From the cell containing the given text, extract its center point as [x, y] coordinate. 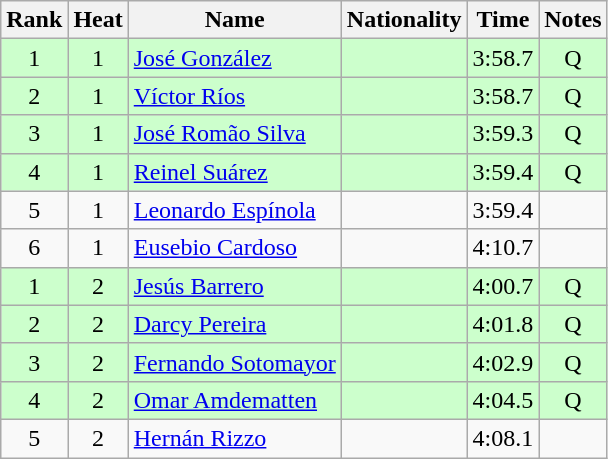
3:59.3 [503, 134]
4:02.9 [503, 362]
4:04.5 [503, 400]
Darcy Pereira [234, 324]
Rank [34, 20]
Omar Amdematten [234, 400]
Víctor Ríos [234, 96]
Hernán Rizzo [234, 438]
4:10.7 [503, 248]
Time [503, 20]
Notes [573, 20]
Leonardo Espínola [234, 210]
Nationality [404, 20]
Fernando Sotomayor [234, 362]
Eusebio Cardoso [234, 248]
Heat [98, 20]
José González [234, 58]
6 [34, 248]
José Romão Silva [234, 134]
Name [234, 20]
4:01.8 [503, 324]
Reinel Suárez [234, 172]
4:00.7 [503, 286]
Jesús Barrero [234, 286]
4:08.1 [503, 438]
